Find where the given text appears and provide that cell's center as (X, Y) coordinate. 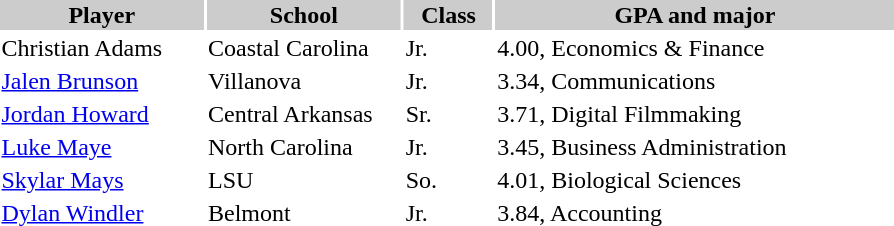
Skylar Mays (102, 180)
3.34, Communications (695, 81)
LSU (304, 180)
4.01, Biological Sciences (695, 180)
So. (448, 180)
Jordan Howard (102, 114)
Christian Adams (102, 48)
Central Arkansas (304, 114)
Jalen Brunson (102, 81)
Villanova (304, 81)
Sr. (448, 114)
3.71, Digital Filmmaking (695, 114)
School (304, 15)
3.45, Business Administration (695, 147)
GPA and major (695, 15)
Class (448, 15)
Luke Maye (102, 147)
Player (102, 15)
North Carolina (304, 147)
4.00, Economics & Finance (695, 48)
Coastal Carolina (304, 48)
